Determine the (x, y) coordinate at the center of the cell enclosing the given text.  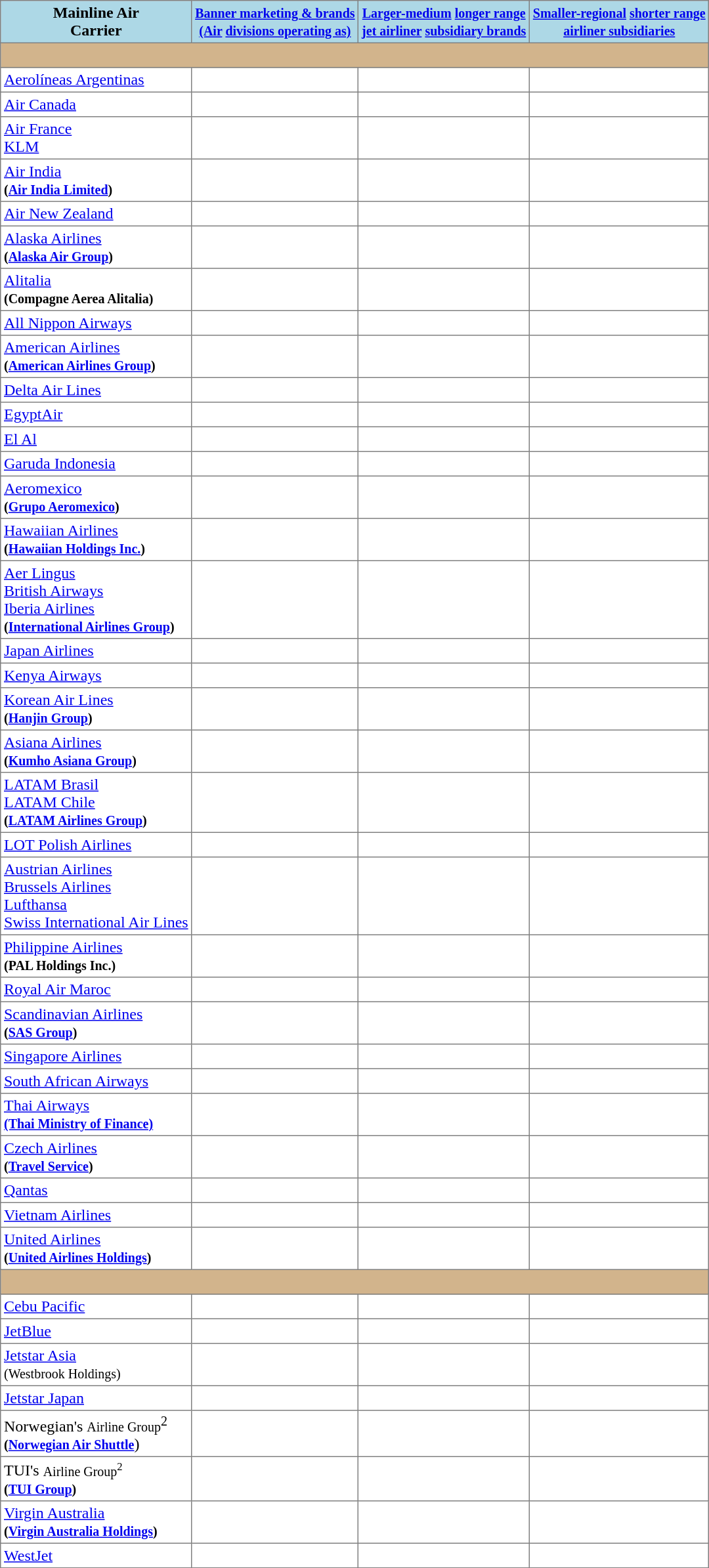
WestJet (96, 1556)
Austrian Airlines Brussels AirlinesLufthansaSwiss International Air Lines (96, 896)
Qantas (96, 1191)
Czech Airlines(Travel Service) (96, 1156)
Alaska Airlines(Alaska Air Group) (96, 247)
Jetstar Japan (96, 1398)
Banner marketing & brands(Air divisions operating as) (275, 22)
Smaller-regional shorter rangeairliner subsidiaries (620, 22)
Royal Air Maroc (96, 990)
LOT Polish Airlines (96, 845)
Philippine Airlines(PAL Holdings Inc.) (96, 956)
Air Canada (96, 104)
Korean Air Lines(Hanjin Group) (96, 709)
TUI's Airline Group2(TUI Group) (96, 1479)
Mainline AirCarrier (96, 22)
Kenya Airways (96, 675)
Aer LingusBritish AirwaysIberia Airlines(International Airlines Group) (96, 599)
United Airlines(United Airlines Holdings) (96, 1248)
Norwegian's Airline Group2(Norwegian Air Shuttle) (96, 1433)
Singapore Airlines (96, 1057)
Air New Zealand (96, 214)
Air India(Air India Limited) (96, 180)
EgyptAir (96, 415)
Japan Airlines (96, 651)
JetBlue (96, 1331)
All Nippon Airways (96, 323)
Jetstar Asia(Westbrook Holdings) (96, 1365)
LATAM BrasilLATAM Chile(LATAM Airlines Group) (96, 803)
Asiana Airlines(Kumho Asiana Group) (96, 751)
Thai Airways(Thai Ministry of Finance) (96, 1114)
Aerolíneas Argentinas (96, 80)
Delta Air Lines (96, 390)
Air FranceKLM (96, 138)
Larger-medium longer rangejet airliner subsidiary brands (444, 22)
El Al (96, 439)
Vietnam Airlines (96, 1215)
South African Airways (96, 1081)
American Airlines(American Airlines Group) (96, 356)
Garuda Indonesia (96, 464)
Alitalia(Compagne Aerea Alitalia) (96, 289)
Hawaiian Airlines(Hawaiian Holdings Inc.) (96, 540)
Virgin Australia(Virgin Australia Holdings) (96, 1521)
Cebu Pacific (96, 1307)
Aeromexico(Grupo Aeromexico) (96, 497)
Scandinavian Airlines(SAS Group) (96, 1023)
